Return the (x, y) coordinate for the center point of the cell that contains the specified text.  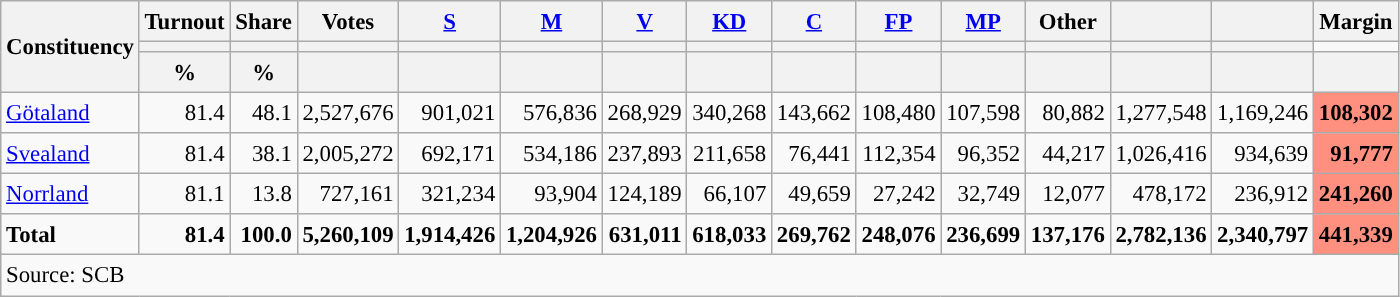
901,021 (450, 114)
13.8 (264, 194)
2,340,797 (1263, 234)
269,762 (814, 234)
124,189 (644, 194)
576,836 (552, 114)
KD (730, 22)
143,662 (814, 114)
1,914,426 (450, 234)
5,260,109 (348, 234)
1,277,548 (1161, 114)
Götaland (70, 114)
727,161 (348, 194)
Margin (1356, 22)
Total (70, 234)
FP (898, 22)
248,076 (898, 234)
C (814, 22)
631,011 (644, 234)
Share (264, 22)
108,480 (898, 114)
241,260 (1356, 194)
Svealand (70, 154)
534,186 (552, 154)
112,354 (898, 154)
66,107 (730, 194)
Source: SCB (700, 276)
Other (1068, 22)
1,169,246 (1263, 114)
Constituency (70, 47)
76,441 (814, 154)
V (644, 22)
Turnout (184, 22)
81.1 (184, 194)
441,339 (1356, 234)
38.1 (264, 154)
268,929 (644, 114)
236,699 (984, 234)
2,527,676 (348, 114)
96,352 (984, 154)
91,777 (1356, 154)
340,268 (730, 114)
1,026,416 (1161, 154)
MP (984, 22)
107,598 (984, 114)
934,639 (1263, 154)
12,077 (1068, 194)
692,171 (450, 154)
618,033 (730, 234)
1,204,926 (552, 234)
237,893 (644, 154)
478,172 (1161, 194)
2,782,136 (1161, 234)
236,912 (1263, 194)
48.1 (264, 114)
27,242 (898, 194)
108,302 (1356, 114)
32,749 (984, 194)
Votes (348, 22)
Norrland (70, 194)
80,882 (1068, 114)
M (552, 22)
321,234 (450, 194)
137,176 (1068, 234)
49,659 (814, 194)
100.0 (264, 234)
2,005,272 (348, 154)
44,217 (1068, 154)
211,658 (730, 154)
S (450, 22)
93,904 (552, 194)
